Return [x, y] of the center of cell containing provided text 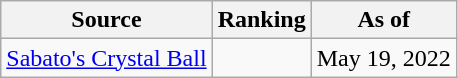
Ranking [262, 20]
May 19, 2022 [384, 58]
Source [106, 20]
As of [384, 20]
Sabato's Crystal Ball [106, 58]
